Return (x, y) of the center of cell containing provided text 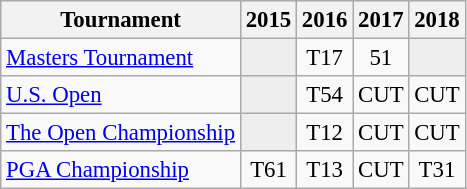
T12 (325, 133)
2016 (325, 20)
T17 (325, 58)
Masters Tournament (121, 58)
T61 (268, 170)
Tournament (121, 20)
PGA Championship (121, 170)
51 (381, 58)
The Open Championship (121, 133)
2015 (268, 20)
2017 (381, 20)
2018 (437, 20)
U.S. Open (121, 95)
T31 (437, 170)
T13 (325, 170)
T54 (325, 95)
